Identify which cell holds the provided text, then report its (x, y) central coordinate. 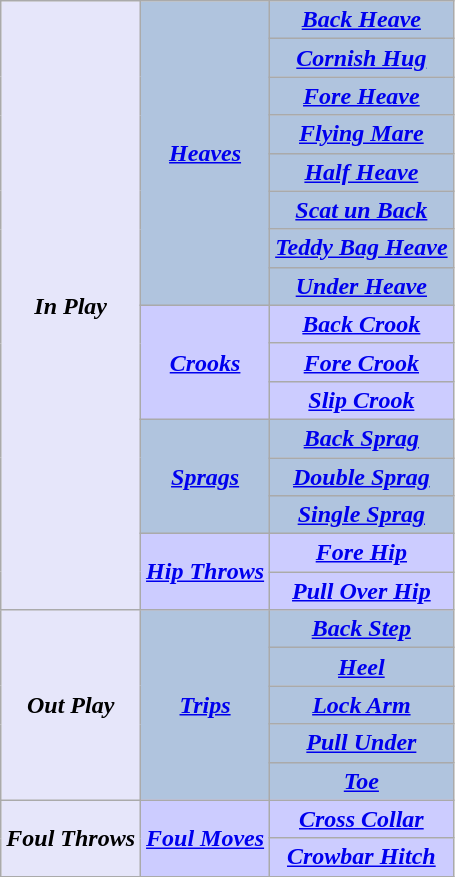
Trips (206, 705)
Heel (362, 667)
Back Step (362, 629)
Hip Throws (206, 572)
Teddy Bag Heave (362, 248)
Half Heave (362, 172)
Back Sprag (362, 438)
Lock Arm (362, 705)
Fore Heave (362, 96)
Toe (362, 781)
Sprags (206, 476)
Slip Crook (362, 400)
Pull Over Hip (362, 591)
Foul Throws (71, 838)
Flying Mare (362, 134)
Out Play (71, 705)
Cross Collar (362, 819)
Foul Moves (206, 838)
Crowbar Hitch (362, 857)
In Play (71, 306)
Heaves (206, 153)
Crooks (206, 362)
Double Sprag (362, 477)
Scat un Back (362, 210)
Pull Under (362, 743)
Cornish Hug (362, 58)
Fore Hip (362, 553)
Under Heave (362, 286)
Back Heave (362, 20)
Fore Crook (362, 362)
Back Crook (362, 324)
Single Sprag (362, 515)
